Provide the (X, Y) coordinate of the cell's center where the given text is located.  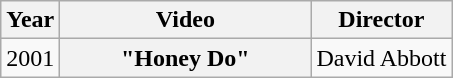
"Honey Do" (186, 58)
David Abbott (382, 58)
Year (30, 20)
2001 (30, 58)
Video (186, 20)
Director (382, 20)
